Return (x, y) of the center of cell containing provided text 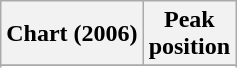
Peakposition (189, 34)
Chart (2006) (72, 34)
